Provide the (x, y) coordinate of the cell's center where the given text is located.  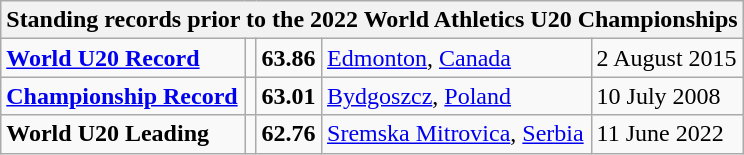
Sremska Mitrovica, Serbia (457, 134)
63.01 (289, 96)
62.76 (289, 134)
2 August 2015 (667, 58)
World U20 Leading (123, 134)
11 June 2022 (667, 134)
Championship Record (123, 96)
World U20 Record (123, 58)
Edmonton, Canada (457, 58)
10 July 2008 (667, 96)
Standing records prior to the 2022 World Athletics U20 Championships (372, 20)
Bydgoszcz, Poland (457, 96)
63.86 (289, 58)
